Return [x, y] of the center of cell containing provided text 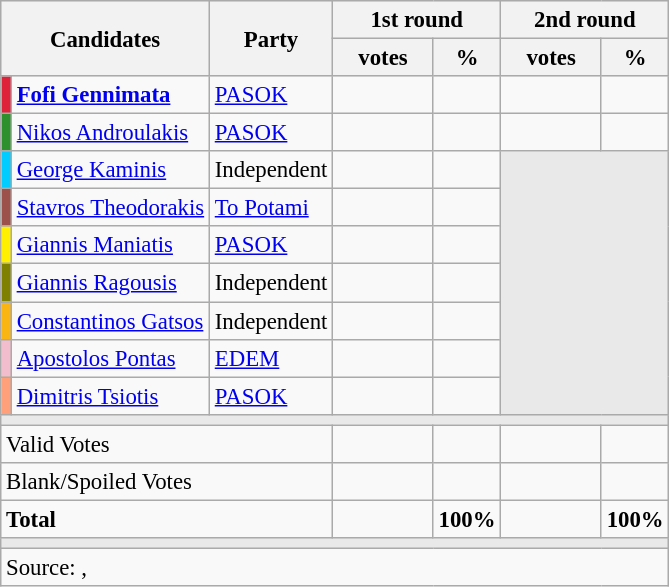
Party [270, 38]
Blank/Spoiled Votes [167, 482]
Stavros Theodorakis [110, 208]
Giannis Maniatis [110, 245]
Fofi Gennimata [110, 95]
Apostolos Pontas [110, 358]
Candidates [106, 38]
EDEM [270, 358]
Valid Votes [167, 444]
2nd round [585, 20]
Giannis Ragousis [110, 283]
Constantinos Gatsos [110, 321]
1st round [417, 20]
Source: , [335, 567]
To Potami [270, 208]
Nikos Androulakis [110, 133]
Dimitris Tsiotis [110, 396]
George Kaminis [110, 170]
Total [167, 519]
